For the text-containing cell, return its midpoint in (x, y) coordinate format. 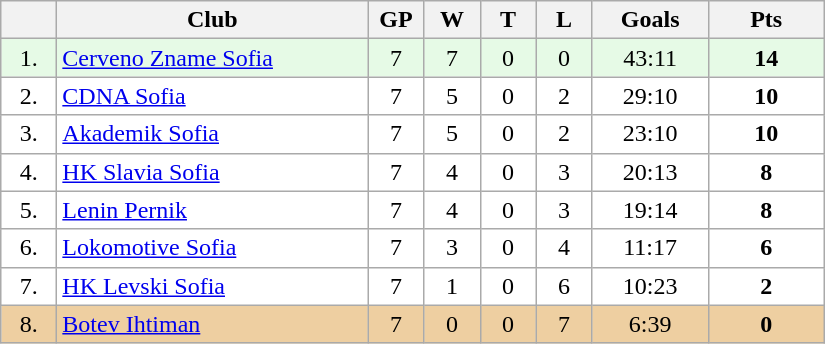
HK Slavia Sofia (212, 172)
Akademik Sofia (212, 134)
Botev Ihtiman (212, 324)
29:10 (650, 96)
W (452, 20)
Club (212, 20)
GP (396, 20)
T (508, 20)
10:23 (650, 286)
11:17 (650, 248)
Goals (650, 20)
Pts (766, 20)
19:14 (650, 210)
Lokomotive Sofia (212, 248)
23:10 (650, 134)
4. (29, 172)
7. (29, 286)
Cerveno Zname Sofia (212, 58)
6:39 (650, 324)
1 (452, 286)
1. (29, 58)
L (564, 20)
5. (29, 210)
Lenin Pernik (212, 210)
3. (29, 134)
CDNA Sofia (212, 96)
8. (29, 324)
HK Levski Sofia (212, 286)
43:11 (650, 58)
2. (29, 96)
6. (29, 248)
20:13 (650, 172)
14 (766, 58)
